Detect which cell encompasses the target text, then output its [x, y] center coordinate. 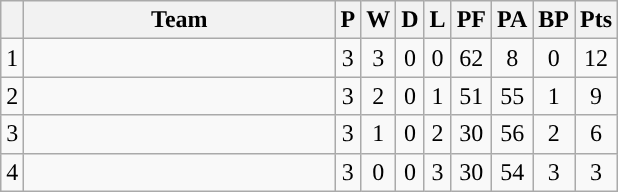
54 [512, 172]
6 [596, 134]
W [378, 20]
BP [554, 20]
62 [471, 58]
Team [180, 20]
55 [512, 96]
4 [12, 172]
P [348, 20]
PF [471, 20]
51 [471, 96]
9 [596, 96]
8 [512, 58]
Pts [596, 20]
PA [512, 20]
D [410, 20]
L [438, 20]
56 [512, 134]
12 [596, 58]
